Output the (x, y) coordinate of the center of the cell containing the given text.  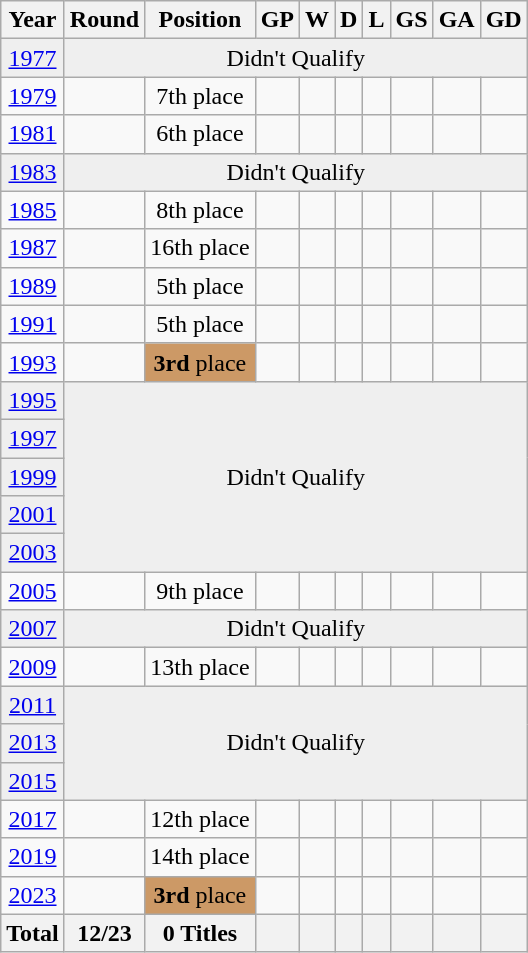
2017 (33, 819)
Year (33, 20)
1989 (33, 286)
16th place (200, 248)
Position (200, 20)
2011 (33, 705)
1981 (33, 134)
14th place (200, 857)
13th place (200, 667)
1997 (33, 438)
Round (104, 20)
2015 (33, 781)
2013 (33, 743)
1983 (33, 172)
12th place (200, 819)
0 Titles (200, 933)
2023 (33, 895)
2009 (33, 667)
W (316, 20)
1995 (33, 400)
1993 (33, 362)
6th place (200, 134)
2003 (33, 553)
9th place (200, 591)
1991 (33, 324)
GA (456, 20)
Total (33, 933)
1979 (33, 96)
8th place (200, 210)
GS (412, 20)
L (376, 20)
2001 (33, 515)
1977 (33, 58)
1985 (33, 210)
12/23 (104, 933)
1987 (33, 248)
2005 (33, 591)
2007 (33, 629)
7th place (200, 96)
1999 (33, 477)
GP (277, 20)
2019 (33, 857)
D (349, 20)
GD (504, 20)
